Identify which cell holds the provided text, then report its [X, Y] central coordinate. 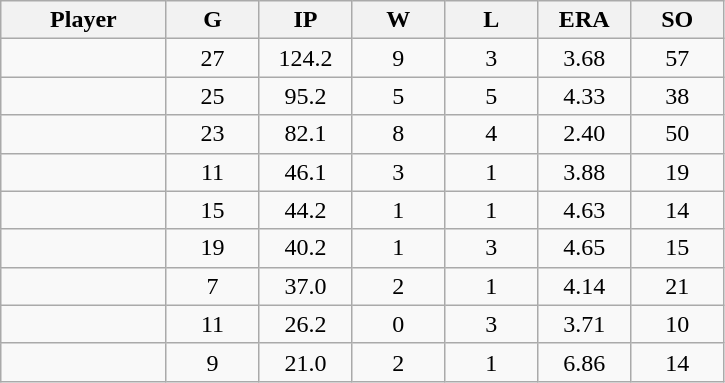
2.40 [584, 134]
82.1 [306, 134]
IP [306, 20]
21 [678, 286]
38 [678, 96]
4.65 [584, 248]
10 [678, 324]
W [398, 20]
3.88 [584, 172]
27 [212, 58]
95.2 [306, 96]
40.2 [306, 248]
23 [212, 134]
4.14 [584, 286]
3.68 [584, 58]
50 [678, 134]
26.2 [306, 324]
7 [212, 286]
SO [678, 20]
3.71 [584, 324]
25 [212, 96]
124.2 [306, 58]
44.2 [306, 210]
37.0 [306, 286]
21.0 [306, 362]
4 [492, 134]
G [212, 20]
6.86 [584, 362]
8 [398, 134]
Player [84, 20]
4.33 [584, 96]
0 [398, 324]
ERA [584, 20]
46.1 [306, 172]
4.63 [584, 210]
57 [678, 58]
L [492, 20]
